For the text-containing cell, return its midpoint in [x, y] coordinate format. 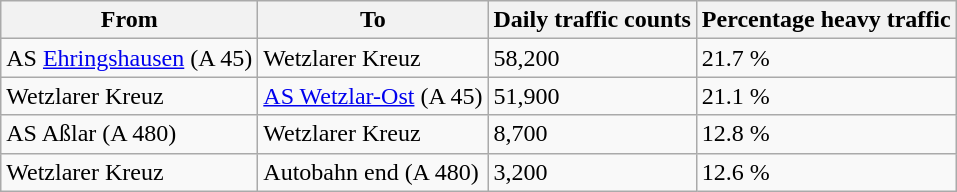
12.8 % [826, 134]
Percentage heavy traffic [826, 20]
AS Ehringshausen (A 45) [130, 58]
From [130, 20]
21.7 % [826, 58]
AS Aßlar (A 480) [130, 134]
Daily traffic counts [592, 20]
AS Wetzlar-Ost (A 45) [373, 96]
51,900 [592, 96]
Autobahn end (A 480) [373, 172]
To [373, 20]
8,700 [592, 134]
21.1 % [826, 96]
12.6 % [826, 172]
3,200 [592, 172]
58,200 [592, 58]
